Locate the cell with the specified text and output its (X, Y) center coordinate. 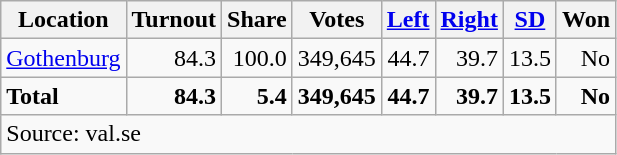
Gothenburg (64, 58)
Left (408, 20)
Location (64, 20)
100.0 (258, 58)
Votes (336, 20)
Source: val.se (308, 134)
Right (469, 20)
Turnout (174, 20)
Share (258, 20)
SD (530, 20)
5.4 (258, 96)
Won (586, 20)
Total (64, 96)
